Locate the cell with the specified text and output its [X, Y] center coordinate. 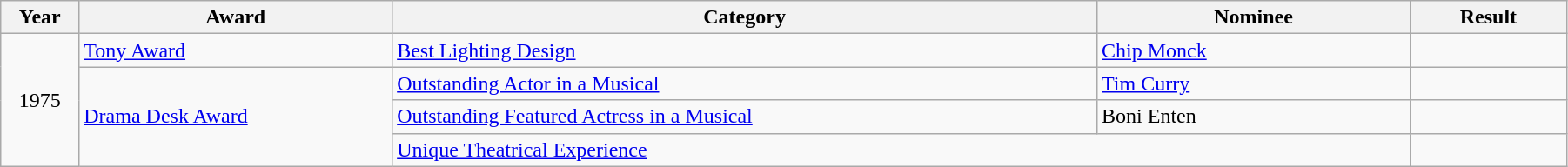
Tony Award [236, 50]
1975 [40, 100]
Tim Curry [1254, 83]
Chip Monck [1254, 50]
Year [40, 17]
Best Lighting Design [745, 50]
Unique Theatrical Experience [901, 150]
Award [236, 17]
Drama Desk Award [236, 117]
Boni Enten [1254, 117]
Result [1488, 17]
Category [745, 17]
Outstanding Featured Actress in a Musical [745, 117]
Outstanding Actor in a Musical [745, 83]
Nominee [1254, 17]
